Provide the (X, Y) coordinate of the cell's center where the given text is located.  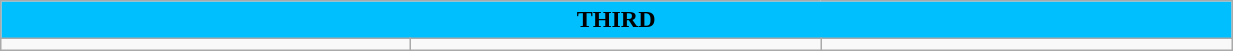
THIRD (616, 20)
